For the text-containing cell, return its midpoint in [X, Y] coordinate format. 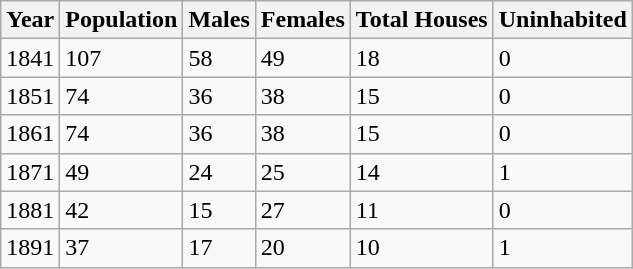
58 [219, 58]
27 [302, 210]
18 [422, 58]
24 [219, 172]
20 [302, 248]
1841 [30, 58]
11 [422, 210]
Uninhabited [562, 20]
Year [30, 20]
Population [122, 20]
17 [219, 248]
1881 [30, 210]
42 [122, 210]
14 [422, 172]
1891 [30, 248]
10 [422, 248]
1861 [30, 134]
107 [122, 58]
1851 [30, 96]
37 [122, 248]
25 [302, 172]
Total Houses [422, 20]
Females [302, 20]
Males [219, 20]
1871 [30, 172]
